Detect which cell encompasses the target text, then output its (x, y) center coordinate. 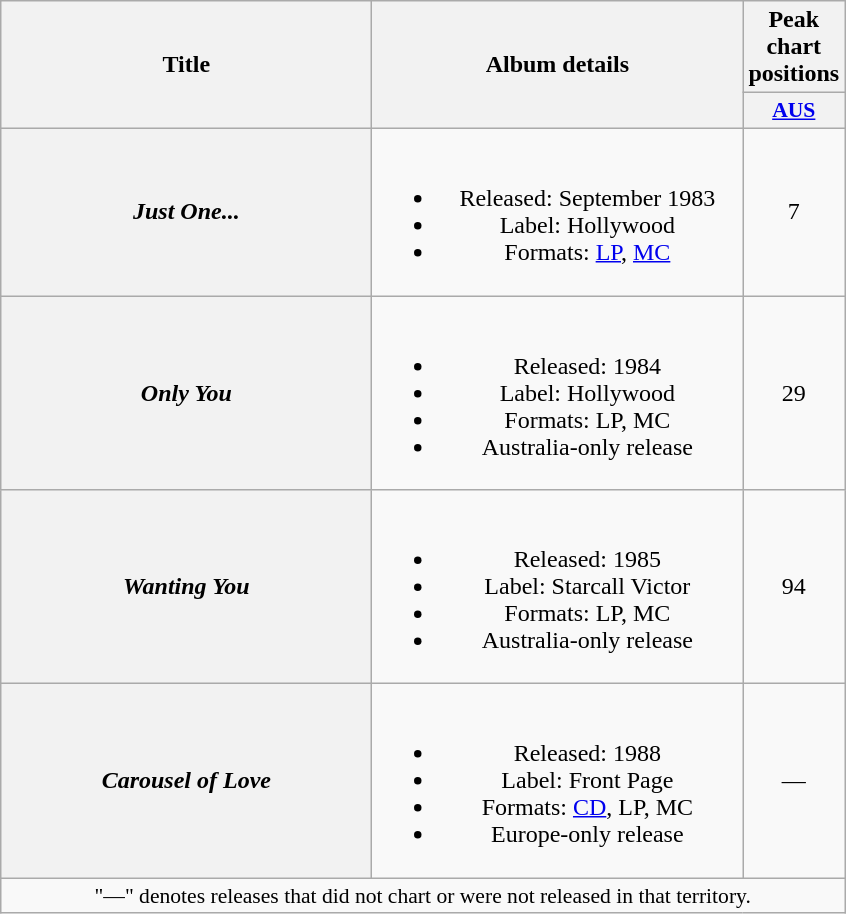
Only You (186, 393)
Album details (558, 65)
Just One... (186, 212)
AUS (794, 111)
— (794, 781)
"—" denotes releases that did not chart or were not released in that territory. (423, 896)
Released: 1988Label: Front PageFormats: CD, LP, MCEurope-only release (558, 781)
Released: September 1983Label: HollywoodFormats: LP, MC (558, 212)
94 (794, 587)
29 (794, 393)
Carousel of Love (186, 781)
Released: 1984Label: HollywoodFormats: LP, MCAustralia-only release (558, 393)
Peak chart positions (794, 47)
Released: 1985Label: Starcall VictorFormats: LP, MCAustralia-only release (558, 587)
Title (186, 65)
Wanting You (186, 587)
7 (794, 212)
